Identify which cell holds the provided text, then report its [X, Y] central coordinate. 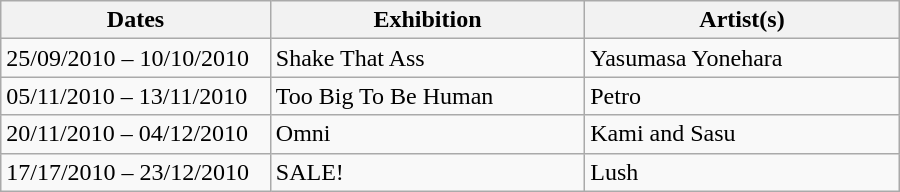
Yasumasa Yonehara [742, 58]
Shake That Ass [427, 58]
Kami and Sasu [742, 134]
SALE! [427, 172]
Too Big To Be Human [427, 96]
17/17/2010 – 23/12/2010 [136, 172]
Lush [742, 172]
05/11/2010 – 13/11/2010 [136, 96]
25/09/2010 – 10/10/2010 [136, 58]
Exhibition [427, 20]
20/11/2010 – 04/12/2010 [136, 134]
Dates [136, 20]
Artist(s) [742, 20]
Petro [742, 96]
Omni [427, 134]
